Scan for the cell matching the given text and deliver its [x, y] coordinate at center. 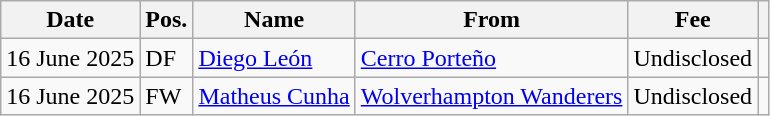
Matheus Cunha [274, 96]
Wolverhampton Wanderers [492, 96]
Diego León [274, 58]
DF [166, 58]
Cerro Porteño [492, 58]
Pos. [166, 20]
From [492, 20]
Name [274, 20]
FW [166, 96]
Date [70, 20]
Fee [693, 20]
